From the cell containing the given text, extract its center point as (x, y) coordinate. 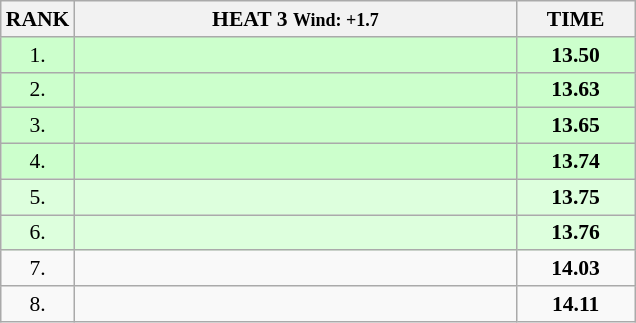
5. (38, 197)
13.75 (576, 197)
2. (38, 90)
13.65 (576, 126)
13.76 (576, 233)
13.50 (576, 55)
TIME (576, 19)
6. (38, 233)
13.63 (576, 90)
3. (38, 126)
HEAT 3 Wind: +1.7 (295, 19)
14.03 (576, 269)
7. (38, 269)
14.11 (576, 304)
13.74 (576, 162)
1. (38, 55)
8. (38, 304)
4. (38, 162)
RANK (38, 19)
